Determine the (X, Y) coordinate at the center of the cell enclosing the given text.  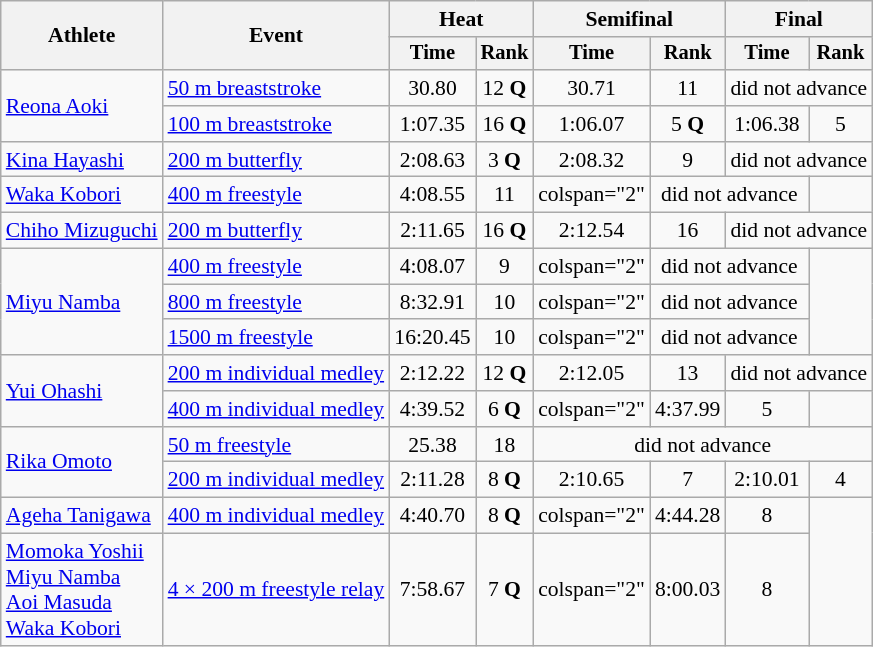
Semifinal (629, 19)
4:40.70 (432, 516)
7 Q (505, 590)
1:06.07 (592, 124)
4:37.99 (688, 409)
2:12.54 (592, 231)
8:32.91 (432, 302)
2:10.01 (766, 480)
16:20.45 (432, 338)
Waka Kobori (82, 195)
5 Q (688, 124)
2:11.28 (432, 480)
2:10.65 (592, 480)
Reona Aoki (82, 106)
Yui Ohashi (82, 390)
2:08.32 (592, 160)
1500 m freestyle (276, 338)
7 (688, 480)
Momoka YoshiiMiyu NambaAoi MasudaWaka Kobori (82, 590)
1:06.38 (766, 124)
2:12.22 (432, 373)
13 (688, 373)
Event (276, 36)
4:44.28 (688, 516)
18 (505, 445)
3 Q (505, 160)
7:58.67 (432, 590)
2:12.05 (592, 373)
4:08.07 (432, 267)
6 Q (505, 409)
4:39.52 (432, 409)
4 (841, 480)
Rika Omoto (82, 462)
2:08.63 (432, 160)
100 m breaststroke (276, 124)
Ageha Tanigawa (82, 516)
1:07.35 (432, 124)
4 × 200 m freestyle relay (276, 590)
30.71 (592, 88)
Miyu Namba (82, 302)
25.38 (432, 445)
2:11.65 (432, 231)
4:08.55 (432, 195)
Final (798, 19)
Athlete (82, 36)
16 (688, 231)
30.80 (432, 88)
Chiho Mizuguchi (82, 231)
Heat (461, 19)
50 m breaststroke (276, 88)
800 m freestyle (276, 302)
50 m freestyle (276, 445)
8:00.03 (688, 590)
Kina Hayashi (82, 160)
